Return the [X, Y] coordinate for the center point of the cell that contains the specified text.  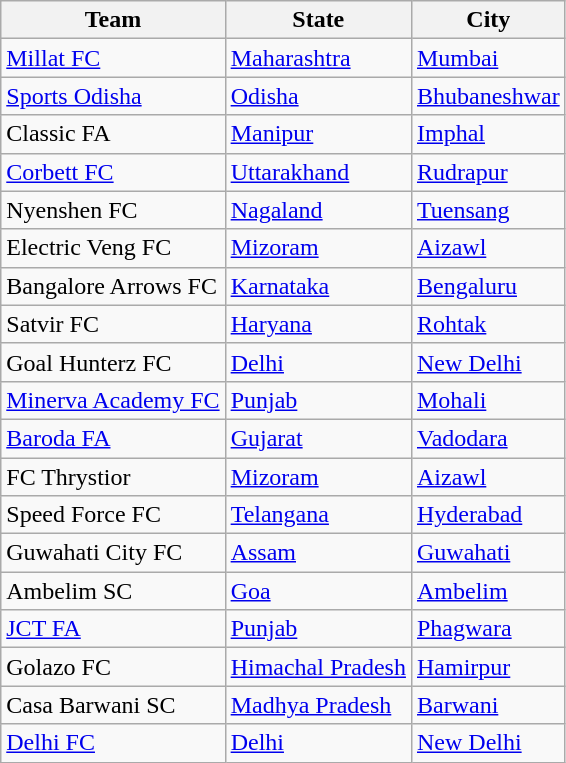
Corbett FC [113, 172]
Bhubaneshwar [488, 96]
Manipur [318, 134]
Rohtak [488, 324]
Nyenshen FC [113, 210]
Guwahati City FC [113, 553]
Classic FA [113, 134]
Odisha [318, 96]
Himachal Pradesh [318, 667]
Haryana [318, 324]
Delhi FC [113, 743]
Mumbai [488, 58]
Imphal [488, 134]
Goa [318, 591]
JCT FA [113, 629]
Baroda FA [113, 438]
Madhya Pradesh [318, 705]
Satvir FC [113, 324]
Karnataka [318, 286]
Gujarat [318, 438]
Barwani [488, 705]
Guwahati [488, 553]
City [488, 20]
Minerva Academy FC [113, 400]
Tuensang [488, 210]
Golazo FC [113, 667]
Ambelim [488, 591]
Ambelim SC [113, 591]
Team [113, 20]
Hyderabad [488, 515]
Sports Odisha [113, 96]
Mohali [488, 400]
Maharashtra [318, 58]
Assam [318, 553]
Electric Veng FC [113, 248]
Telangana [318, 515]
Hamirpur [488, 667]
Bengaluru [488, 286]
Casa Barwani SC [113, 705]
Speed Force FC [113, 515]
Rudrapur [488, 172]
Uttarakhand [318, 172]
Goal Hunterz FC [113, 362]
Nagaland [318, 210]
Millat FC [113, 58]
State [318, 20]
FC Thrystior [113, 477]
Bangalore Arrows FC [113, 286]
Vadodara [488, 438]
Phagwara [488, 629]
